Output the [X, Y] coordinate of the center of the cell containing the given text.  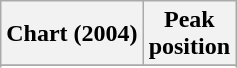
Chart (2004) [72, 34]
Peakposition [189, 34]
